Determine the (x, y) coordinate at the center of the cell enclosing the given text.  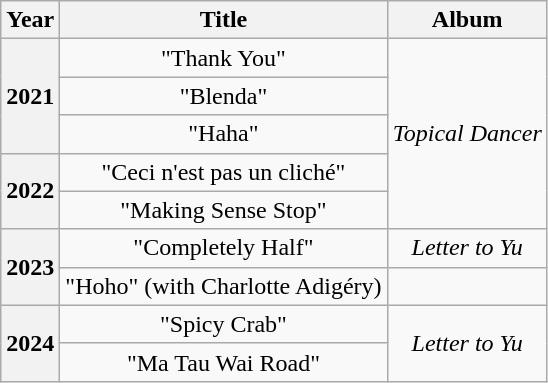
"Haha" (224, 134)
"Making Sense Stop" (224, 210)
2024 (30, 343)
"Thank You" (224, 58)
"Completely Half" (224, 248)
"Ma Tau Wai Road" (224, 362)
"Spicy Crab" (224, 324)
2023 (30, 267)
2022 (30, 191)
Topical Dancer (467, 134)
"Ceci n'est pas un cliché" (224, 172)
Title (224, 20)
"Blenda" (224, 96)
Year (30, 20)
2021 (30, 96)
Album (467, 20)
"Hoho" (with Charlotte Adigéry) (224, 286)
